Provide the [X, Y] coordinate of the cell's center where the given text is located.  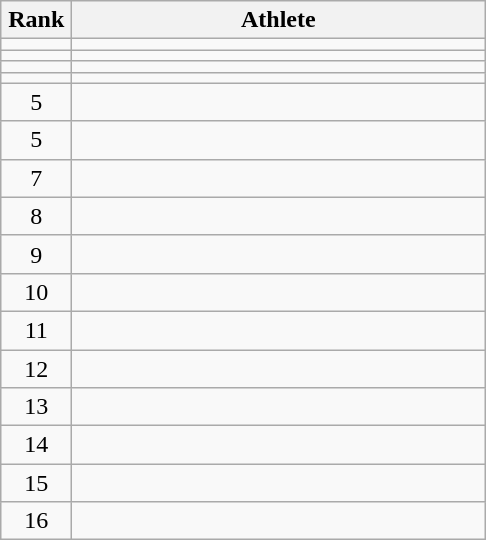
7 [36, 178]
9 [36, 254]
16 [36, 521]
12 [36, 369]
8 [36, 216]
Rank [36, 20]
11 [36, 330]
14 [36, 445]
13 [36, 407]
15 [36, 483]
Athlete [278, 20]
10 [36, 292]
